Return (x, y) of the center of cell containing provided text 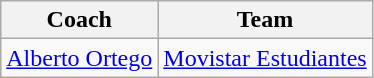
Alberto Ortego (80, 58)
Movistar Estudiantes (265, 58)
Coach (80, 20)
Team (265, 20)
